Determine the [x, y] coordinate at the center of the cell enclosing the given text.  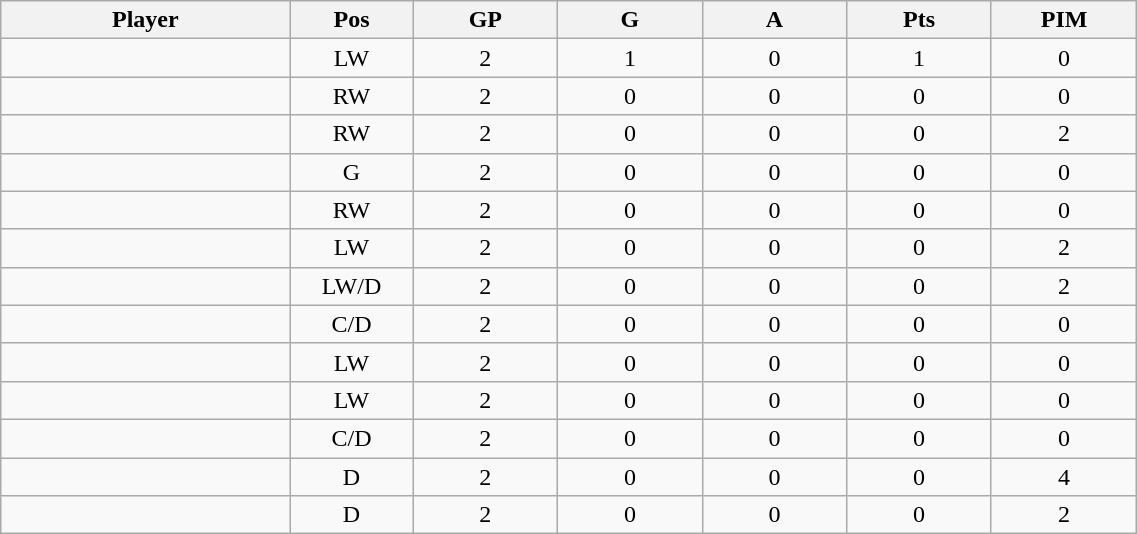
Player [146, 20]
GP [486, 20]
Pts [920, 20]
4 [1064, 477]
Pos [352, 20]
PIM [1064, 20]
LW/D [352, 286]
A [774, 20]
